Search for the cell housing the specified text and yield its [x, y] center coordinate. 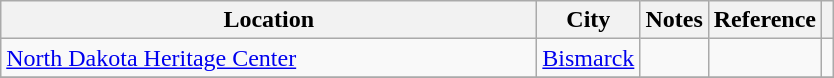
Reference [764, 20]
Location [269, 20]
Bismarck [588, 58]
North Dakota Heritage Center [269, 58]
City [588, 20]
Notes [674, 20]
